Provide the [X, Y] coordinate of the cell's center where the given text is located.  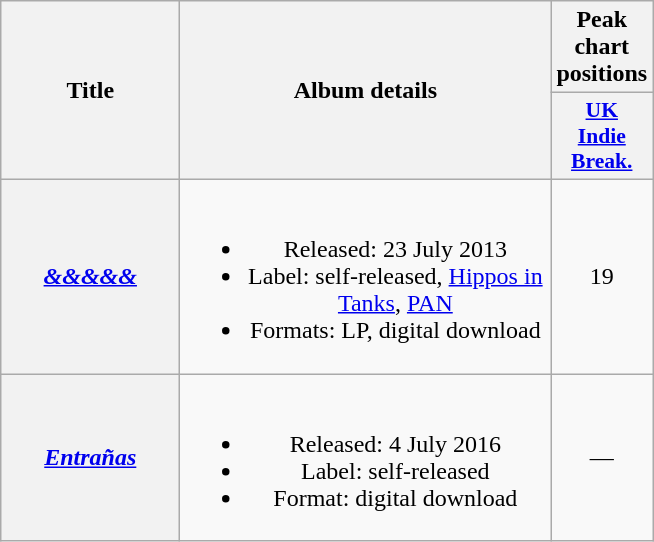
UKIndieBreak. [602, 136]
Released: 4 July 2016Label: self-releasedFormat: digital download [366, 458]
― [602, 458]
Released: 23 July 2013Label: self-released, Hippos in Tanks, PANFormats: LP, digital download [366, 276]
Album details [366, 90]
Title [90, 90]
&&&&& [90, 276]
Entrañas [90, 458]
Peak chart positions [602, 47]
19 [602, 276]
